From the cell containing the given text, extract its center point as [X, Y] coordinate. 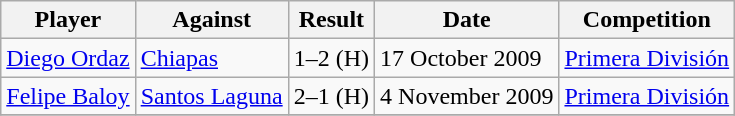
Diego Ordaz [68, 58]
Result [331, 20]
Player [68, 20]
4 November 2009 [467, 96]
1–2 (H) [331, 58]
Santos Laguna [212, 96]
2–1 (H) [331, 96]
17 October 2009 [467, 58]
Date [467, 20]
Chiapas [212, 58]
Competition [647, 20]
Against [212, 20]
Felipe Baloy [68, 96]
